Return [x, y] of the center of cell containing provided text 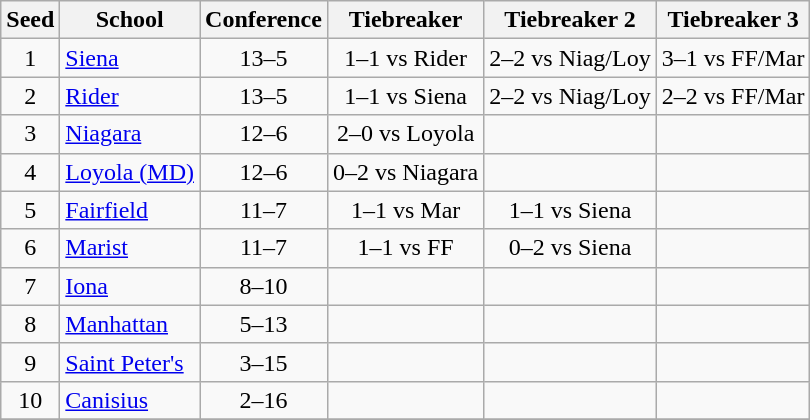
Manhattan [130, 324]
5–13 [264, 324]
10 [30, 400]
1–1 vs Mar [405, 210]
0–2 vs Siena [570, 248]
Tiebreaker 3 [733, 20]
Saint Peter's [130, 362]
6 [30, 248]
1 [30, 58]
8–10 [264, 286]
7 [30, 286]
0–2 vs Niagara [405, 172]
3 [30, 134]
1–1 vs Rider [405, 58]
2 [30, 96]
School [130, 20]
Conference [264, 20]
Niagara [130, 134]
Marist [130, 248]
2–16 [264, 400]
Seed [30, 20]
2–0 vs Loyola [405, 134]
Loyola (MD) [130, 172]
Canisius [130, 400]
Tiebreaker [405, 20]
Fairfield [130, 210]
3–15 [264, 362]
5 [30, 210]
1–1 vs FF [405, 248]
Siena [130, 58]
Iona [130, 286]
9 [30, 362]
8 [30, 324]
Tiebreaker 2 [570, 20]
3–1 vs FF/Mar [733, 58]
2–2 vs FF/Mar [733, 96]
4 [30, 172]
Rider [130, 96]
